Locate the cell with the specified text and output its [x, y] center coordinate. 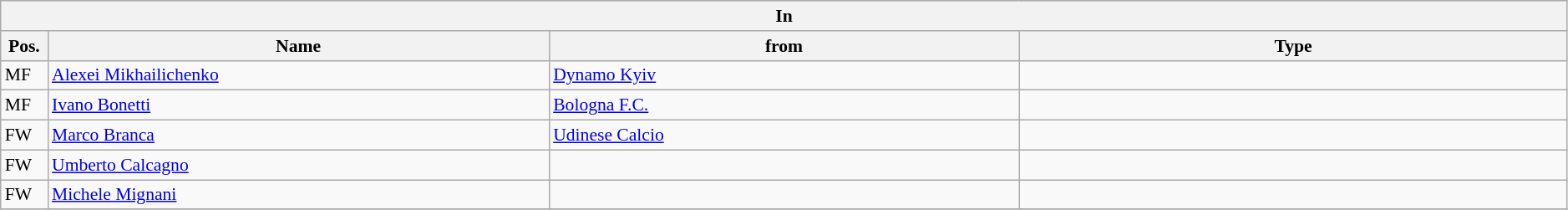
Type [1293, 46]
Umberto Calcagno [298, 165]
Alexei Mikhailichenko [298, 75]
Bologna F.C. [784, 105]
Marco Branca [298, 136]
Udinese Calcio [784, 136]
from [784, 46]
Michele Mignani [298, 195]
In [784, 16]
Ivano Bonetti [298, 105]
Dynamo Kyiv [784, 75]
Name [298, 46]
Pos. [24, 46]
